From the cell containing the given text, extract its center point as (X, Y) coordinate. 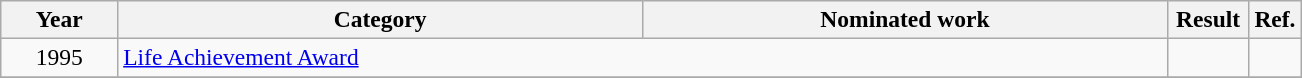
1995 (60, 57)
Category (380, 19)
Life Achievement Award (643, 57)
Ref. (1275, 19)
Nominated work (906, 19)
Result (1208, 19)
Year (60, 19)
